Pinpoint the cell where the given text exists, returning its (X, Y) midpoint coordinate. 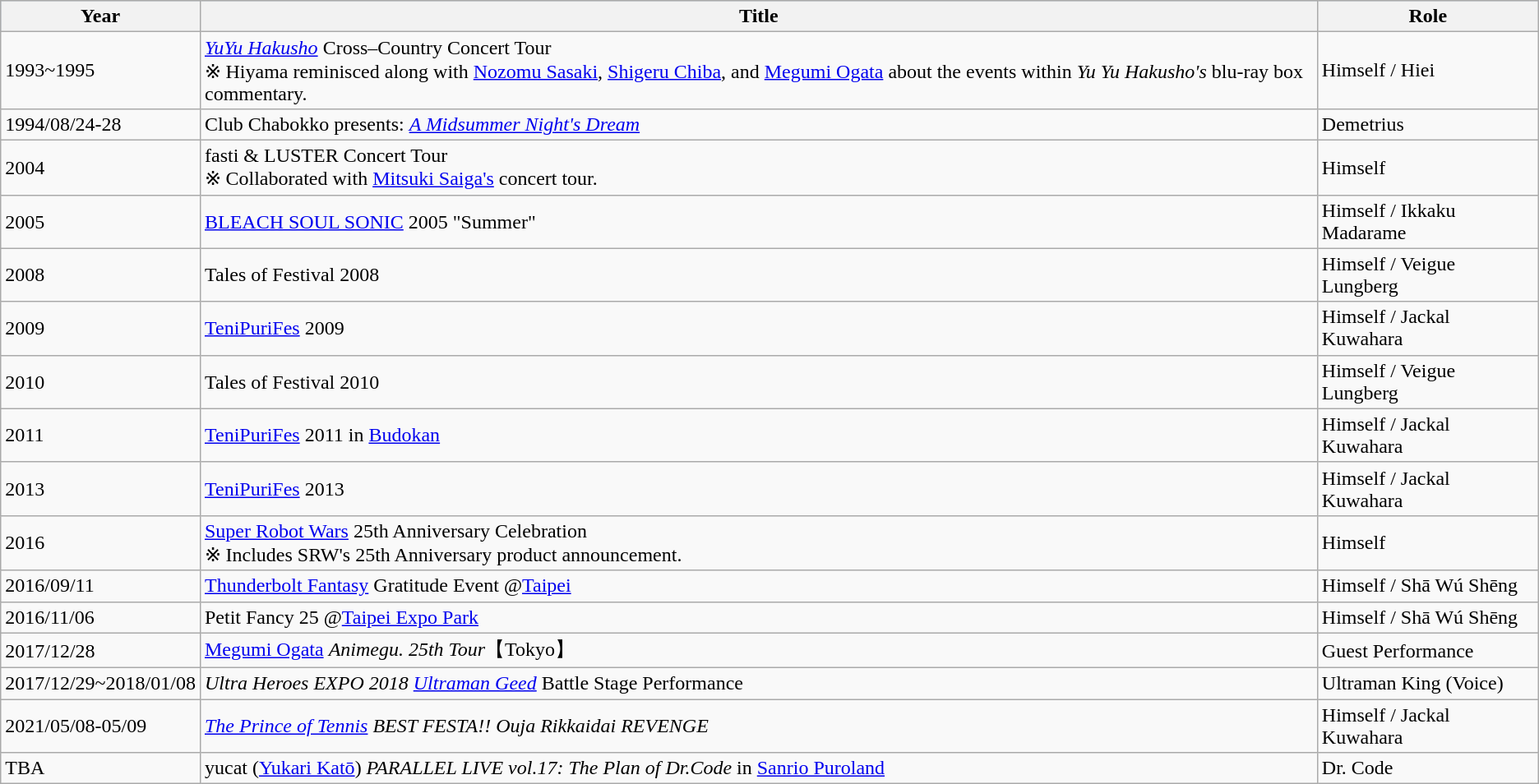
2013 (100, 488)
Title (758, 16)
Himself / Hiei (1427, 71)
Petit Fancy 25 @Taipei Expo Park (758, 617)
TeniPuriFes 2011 in Budokan (758, 436)
1994/08/24-28 (100, 124)
2008 (100, 274)
Ultraman King (Voice) (1427, 684)
The Prince of Tennis BEST FESTA!! Ouja Rikkaidai REVENGE (758, 726)
2010 (100, 381)
2016/11/06 (100, 617)
2021/05/08-05/09 (100, 726)
Dr. Code (1427, 768)
Role (1427, 16)
Year (100, 16)
Demetrius (1427, 124)
2016/09/11 (100, 586)
Ultra Heroes EXPO 2018 Ultraman Geed Battle Stage Performance (758, 684)
2017/12/28 (100, 651)
fasti & LUSTER Concert Tour※ Collaborated with Mitsuki Saiga's concert tour. (758, 168)
BLEACH SOUL SONIC 2005 "Summer" (758, 222)
2017/12/29~2018/01/08 (100, 684)
2004 (100, 168)
2009 (100, 329)
Guest Performance (1427, 651)
TBA (100, 768)
yucat (Yukari Katō) PARALLEL LIVE vol.17: The Plan of Dr.Code in Sanrio Puroland (758, 768)
1993~1995 (100, 71)
TeniPuriFes 2013 (758, 488)
TeniPuriFes 2009 (758, 329)
2016 (100, 542)
Thunderbolt Fantasy Gratitude Event @Taipei (758, 586)
Tales of Festival 2010 (758, 381)
Club Chabokko presents: A Midsummer Night's Dream (758, 124)
Tales of Festival 2008 (758, 274)
2011 (100, 436)
Megumi Ogata Animegu. 25th Tour【Tokyo】 (758, 651)
2005 (100, 222)
Himself / Ikkaku Madarame (1427, 222)
Super Robot Wars 25th Anniversary Celebration※ Includes SRW's 25th Anniversary product announcement. (758, 542)
